Capture the cell that displays the provided text and extract its (X, Y) central coordinate. 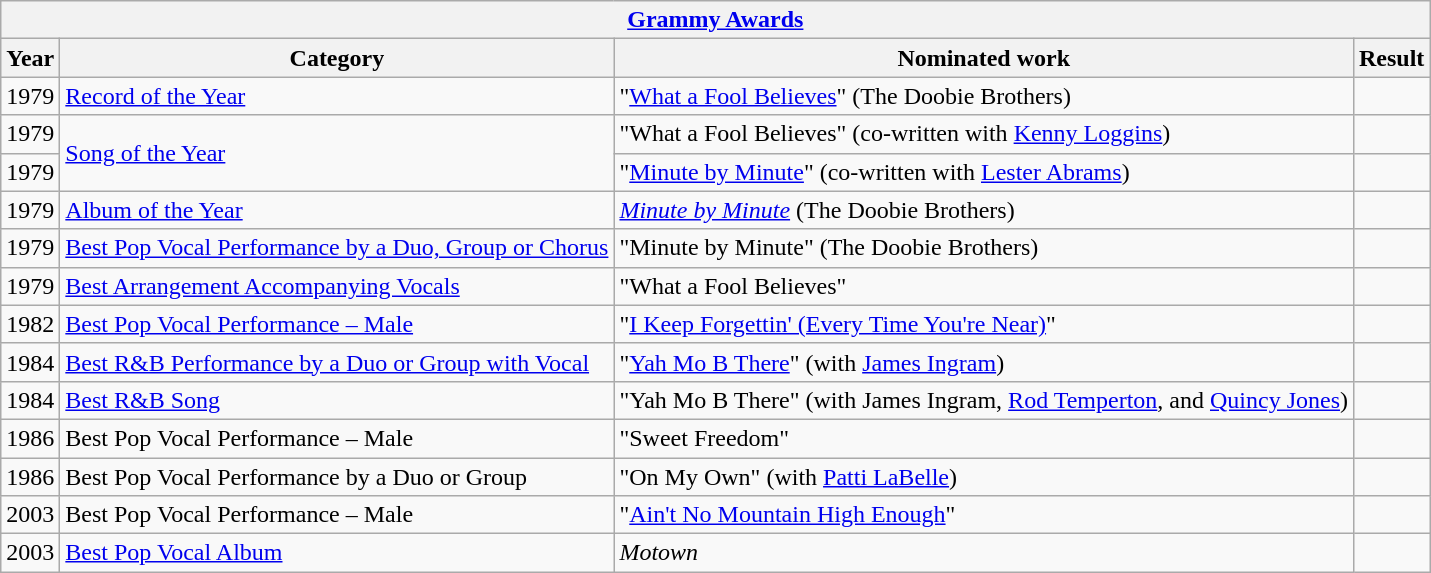
Result (1391, 58)
"What a Fool Believes" (co-written with Kenny Loggins) (984, 134)
Album of the Year (337, 210)
"Yah Mo B There" (with James Ingram) (984, 362)
"I Keep Forgettin' (Every Time You're Near)" (984, 324)
Best Pop Vocal Performance by a Duo or Group (337, 477)
Grammy Awards (716, 20)
1982 (30, 324)
"Ain't No Mountain High Enough" (984, 515)
Best R&B Song (337, 400)
Minute by Minute (The Doobie Brothers) (984, 210)
Best Pop Vocal Album (337, 553)
"On My Own" (with Patti LaBelle) (984, 477)
Category (337, 58)
"Yah Mo B There" (with James Ingram, Rod Temperton, and Quincy Jones) (984, 400)
"What a Fool Believes" (984, 286)
"Minute by Minute" (The Doobie Brothers) (984, 248)
Nominated work (984, 58)
"What a Fool Believes" (The Doobie Brothers) (984, 96)
Song of the Year (337, 153)
Best Arrangement Accompanying Vocals (337, 286)
Record of the Year (337, 96)
Year (30, 58)
"Sweet Freedom" (984, 438)
Motown (984, 553)
Best R&B Performance by a Duo or Group with Vocal (337, 362)
"Minute by Minute" (co-written with Lester Abrams) (984, 172)
Best Pop Vocal Performance by a Duo, Group or Chorus (337, 248)
